Extract the [X, Y] coordinate from the center of the cell holding the provided text.  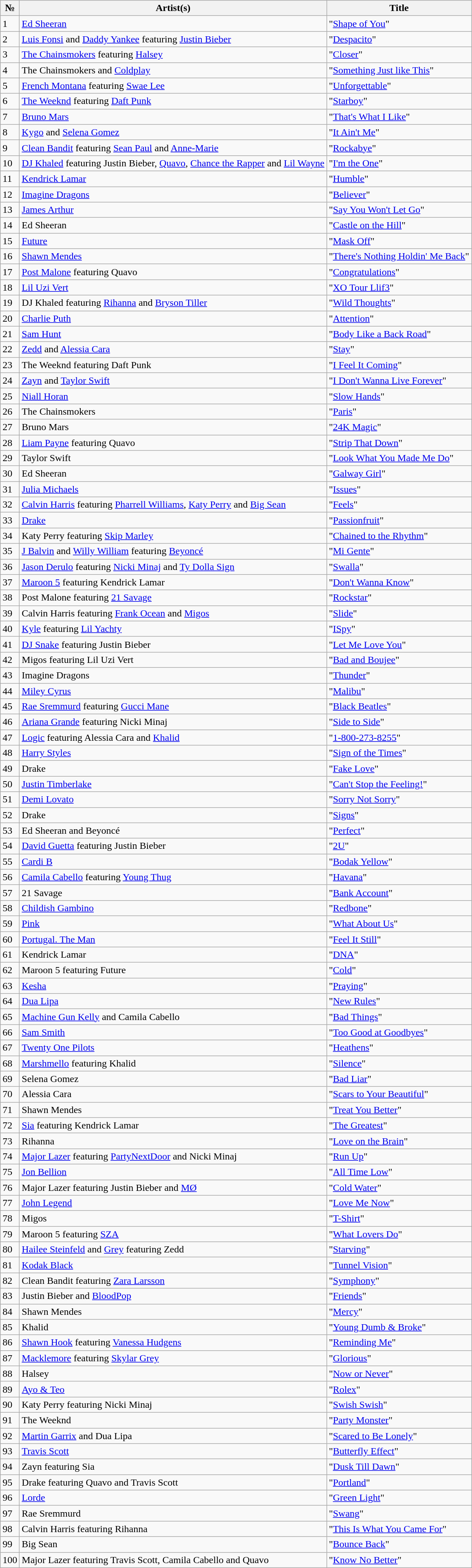
Zayn featuring Sia [173, 1467]
"Bodak Yellow" [399, 861]
Kesha [173, 986]
6 [10, 101]
67 [10, 1048]
Rae Sremmurd [173, 1513]
"Havana" [399, 877]
Portugal. The Man [173, 939]
81 [10, 1265]
"Galway Girl" [399, 474]
62 [10, 970]
68 [10, 1063]
"Passionfruit" [399, 520]
Travis Scott [173, 1451]
Kodak Black [173, 1265]
39 [10, 613]
"Feels" [399, 505]
70 [10, 1094]
21 [10, 334]
"Issues" [399, 489]
49 [10, 769]
73 [10, 1141]
"Strip That Down" [399, 442]
Jon Bellion [173, 1172]
DJ Khaled featuring Rihanna and Bryson Tiller [173, 303]
64 [10, 1001]
8 [10, 132]
"Stay" [399, 349]
99 [10, 1544]
Calvin Harris featuring Pharrell Williams, Katy Perry and Big Sean [173, 505]
1 [10, 24]
"Bad Things" [399, 1017]
35 [10, 551]
"Bounce Back" [399, 1544]
Machine Gun Kelly and Camila Cabello [173, 1017]
Clean Bandit featuring Sean Paul and Anne-Marie [173, 148]
The Chainsmokers [173, 411]
"XO Tour Llif3" [399, 287]
№ [10, 8]
Post Malone featuring 21 Savage [173, 598]
85 [10, 1327]
"I'm the One" [399, 163]
James Arthur [173, 210]
34 [10, 536]
"Feel It Still" [399, 939]
"The Greatest" [399, 1125]
"Friends" [399, 1296]
Rae Sremmurd featuring Gucci Mane [173, 707]
"24K Magic" [399, 427]
43 [10, 675]
"Redbone" [399, 908]
DJ Khaled featuring Justin Bieber, Quavo, Chance the Rapper and Lil Wayne [173, 163]
Drake featuring Quavo and Travis Scott [173, 1482]
"Young Dumb & Broke" [399, 1327]
"Mask Off" [399, 241]
Twenty One Pilots [173, 1048]
Charlie Puth [173, 318]
"Dusk Till Dawn" [399, 1467]
"Rolex" [399, 1389]
Kygo and Selena Gomez [173, 132]
65 [10, 1017]
"T-Shirt" [399, 1219]
Justin Timberlake [173, 784]
"Symphony" [399, 1281]
Pink [173, 923]
23 [10, 365]
Sam Smith [173, 1032]
Calvin Harris featuring Rihanna [173, 1529]
4 [10, 70]
24 [10, 380]
"Wild Thoughts" [399, 303]
Ed Sheeran and Beyoncé [173, 830]
15 [10, 241]
37 [10, 582]
"Know No Better" [399, 1560]
76 [10, 1188]
Khalid [173, 1327]
Maroon 5 featuring Kendrick Lamar [173, 582]
Title [399, 8]
Luis Fonsi and Daddy Yankee featuring Justin Bieber [173, 39]
Katy Perry featuring Skip Marley [173, 536]
84 [10, 1312]
Jason Derulo featuring Nicki Minaj and Ty Dolla Sign [173, 567]
56 [10, 877]
Sam Hunt [173, 334]
The Chainsmokers and Coldplay [173, 70]
"Something Just like This" [399, 70]
38 [10, 598]
Major Lazer featuring PartyNextDoor and Nicki Minaj [173, 1156]
48 [10, 753]
88 [10, 1374]
Logic featuring Alessia Cara and Khalid [173, 738]
"Signs" [399, 815]
12 [10, 194]
58 [10, 908]
"Sign of the Times" [399, 753]
"What Lovers Do" [399, 1234]
80 [10, 1250]
Katy Perry featuring Nicki Minaj [173, 1405]
"Thunder" [399, 675]
"Mercy" [399, 1312]
Lorde [173, 1498]
David Guetta featuring Justin Bieber [173, 846]
Calvin Harris featuring Frank Ocean and Migos [173, 613]
Zayn and Taylor Swift [173, 380]
60 [10, 939]
"New Rules" [399, 1001]
"Cold" [399, 970]
Major Lazer featuring Travis Scott, Camila Cabello and Quavo [173, 1560]
Big Sean [173, 1544]
17 [10, 272]
"2U" [399, 846]
28 [10, 442]
"Sorry Not Sorry" [399, 799]
"There's Nothing Holdin' Me Back" [399, 256]
"Love Me Now" [399, 1203]
"Treat You Better" [399, 1110]
Halsey [173, 1374]
"Scared to Be Lonely" [399, 1435]
"This Is What You Came For" [399, 1529]
72 [10, 1125]
"Swalla" [399, 567]
"Let Me Love You" [399, 644]
"Bad Liar" [399, 1079]
Macklemore featuring Skylar Grey [173, 1358]
46 [10, 722]
"Butterfly Effect" [399, 1451]
"Can't Stop the Feeling!" [399, 784]
92 [10, 1435]
"All Time Low" [399, 1172]
"Tunnel Vision" [399, 1265]
61 [10, 955]
"Despacito" [399, 39]
14 [10, 225]
Marshmello featuring Khalid [173, 1063]
The Weeknd [173, 1420]
52 [10, 815]
100 [10, 1560]
96 [10, 1498]
"Malibu" [399, 691]
Post Malone featuring Quavo [173, 272]
"Slide" [399, 613]
79 [10, 1234]
90 [10, 1405]
"Unforgettable" [399, 86]
Taylor Swift [173, 458]
Justin Bieber and BloodPop [173, 1296]
91 [10, 1420]
66 [10, 1032]
98 [10, 1529]
"Bank Account" [399, 892]
"Body Like a Back Road" [399, 334]
Ayo & Teo [173, 1389]
"Run Up" [399, 1156]
Julia Michaels [173, 489]
Maroon 5 featuring SZA [173, 1234]
"Rockabye" [399, 148]
2 [10, 39]
Childish Gambino [173, 908]
"That's What I Like" [399, 117]
"Scars to Your Beautiful" [399, 1094]
Future [173, 241]
"Shape of You" [399, 24]
"Party Monster" [399, 1420]
"Swang" [399, 1513]
44 [10, 691]
"Look What You Made Me Do" [399, 458]
"I Feel It Coming" [399, 365]
5 [10, 86]
30 [10, 474]
"Congratulations" [399, 272]
22 [10, 349]
71 [10, 1110]
Camila Cabello featuring Young Thug [173, 877]
"Paris" [399, 411]
"Reminding Me" [399, 1343]
54 [10, 846]
47 [10, 738]
"Chained to the Rhythm" [399, 536]
40 [10, 629]
3 [10, 55]
"Portland" [399, 1482]
"Green Light" [399, 1498]
Alessia Cara [173, 1094]
"Slow Hands" [399, 396]
20 [10, 318]
Ariana Grande featuring Nicki Minaj [173, 722]
Harry Styles [173, 753]
Liam Payne featuring Quavo [173, 442]
"Rockstar" [399, 598]
Demi Lovato [173, 799]
87 [10, 1358]
Dua Lipa [173, 1001]
"Heathens" [399, 1048]
Maroon 5 featuring Future [173, 970]
"It Ain't Me" [399, 132]
"DNA" [399, 955]
"Believer" [399, 194]
Clean Bandit featuring Zara Larsson [173, 1281]
82 [10, 1281]
"Too Good at Goodbyes" [399, 1032]
53 [10, 830]
Rihanna [173, 1141]
93 [10, 1451]
13 [10, 210]
89 [10, 1389]
42 [10, 660]
"Love on the Brain" [399, 1141]
50 [10, 784]
"Side to Side" [399, 722]
31 [10, 489]
Artist(s) [173, 8]
32 [10, 505]
Major Lazer featuring Justin Bieber and MØ [173, 1188]
18 [10, 287]
"Starboy" [399, 101]
"Bad and Boujee" [399, 660]
Selena Gomez [173, 1079]
Kyle featuring Lil Yachty [173, 629]
16 [10, 256]
"Say You Won't Let Go" [399, 210]
Lil Uzi Vert [173, 287]
33 [10, 520]
26 [10, 411]
"Mi Gente" [399, 551]
"1-800-273-8255" [399, 738]
83 [10, 1296]
"Now or Never" [399, 1374]
Migos featuring Lil Uzi Vert [173, 660]
27 [10, 427]
"Perfect" [399, 830]
75 [10, 1172]
94 [10, 1467]
Niall Horan [173, 396]
"Castle on the Hill" [399, 225]
63 [10, 986]
"Silence" [399, 1063]
"Black Beatles" [399, 707]
Migos [173, 1219]
41 [10, 644]
9 [10, 148]
"Starving" [399, 1250]
"Closer" [399, 55]
"Glorious" [399, 1358]
"Humble" [399, 179]
"ISpy" [399, 629]
"Praying" [399, 986]
19 [10, 303]
"Attention" [399, 318]
10 [10, 163]
Shawn Hook featuring Vanessa Hudgens [173, 1343]
French Montana featuring Swae Lee [173, 86]
45 [10, 707]
Sia featuring Kendrick Lamar [173, 1125]
55 [10, 861]
"Fake Love" [399, 769]
25 [10, 396]
95 [10, 1482]
74 [10, 1156]
Cardi B [173, 861]
John Legend [173, 1203]
"Cold Water" [399, 1188]
29 [10, 458]
"What About Us" [399, 923]
Miley Cyrus [173, 691]
51 [10, 799]
The Chainsmokers featuring Halsey [173, 55]
"Don't Wanna Know" [399, 582]
"Swish Swish" [399, 1405]
97 [10, 1513]
78 [10, 1219]
86 [10, 1343]
"I Don't Wanna Live Forever" [399, 380]
77 [10, 1203]
Zedd and Alessia Cara [173, 349]
59 [10, 923]
DJ Snake featuring Justin Bieber [173, 644]
Hailee Steinfeld and Grey featuring Zedd [173, 1250]
21 Savage [173, 892]
7 [10, 117]
36 [10, 567]
J Balvin and Willy William featuring Beyoncé [173, 551]
57 [10, 892]
Martin Garrix and Dua Lipa [173, 1435]
11 [10, 179]
69 [10, 1079]
